Pinpoint the cell where the given text exists, returning its (X, Y) midpoint coordinate. 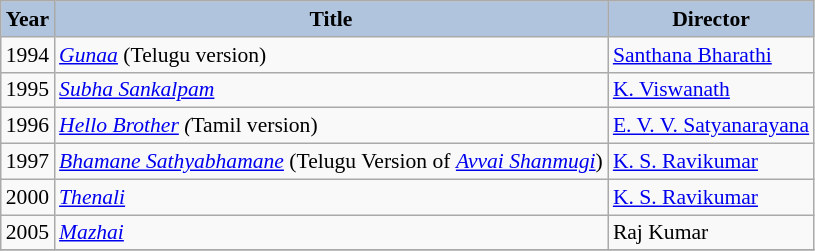
Mazhai (331, 233)
Hello Brother (Tamil version) (331, 126)
1996 (28, 126)
Bhamane Sathyabhamane (Telugu Version of Avvai Shanmugi) (331, 162)
Subha Sankalpam (331, 90)
Year (28, 19)
E. V. V. Satyanarayana (711, 126)
2000 (28, 197)
Director (711, 19)
1995 (28, 90)
1994 (28, 55)
Raj Kumar (711, 233)
Gunaa (Telugu version) (331, 55)
Santhana Bharathi (711, 55)
K. Viswanath (711, 90)
Title (331, 19)
2005 (28, 233)
Thenali (331, 197)
1997 (28, 162)
